Determine the (x, y) coordinate at the center of the cell enclosing the given text.  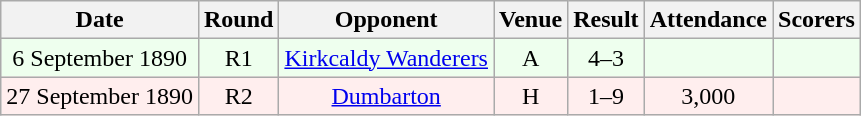
6 September 1890 (100, 58)
4–3 (606, 58)
Dumbarton (386, 96)
3,000 (708, 96)
Venue (531, 20)
R1 (238, 58)
27 September 1890 (100, 96)
Opponent (386, 20)
Kirkcaldy Wanderers (386, 58)
Scorers (816, 20)
Date (100, 20)
A (531, 58)
H (531, 96)
Round (238, 20)
Attendance (708, 20)
1–9 (606, 96)
Result (606, 20)
R2 (238, 96)
